Provide the (X, Y) coordinate of the cell's center where the given text is located.  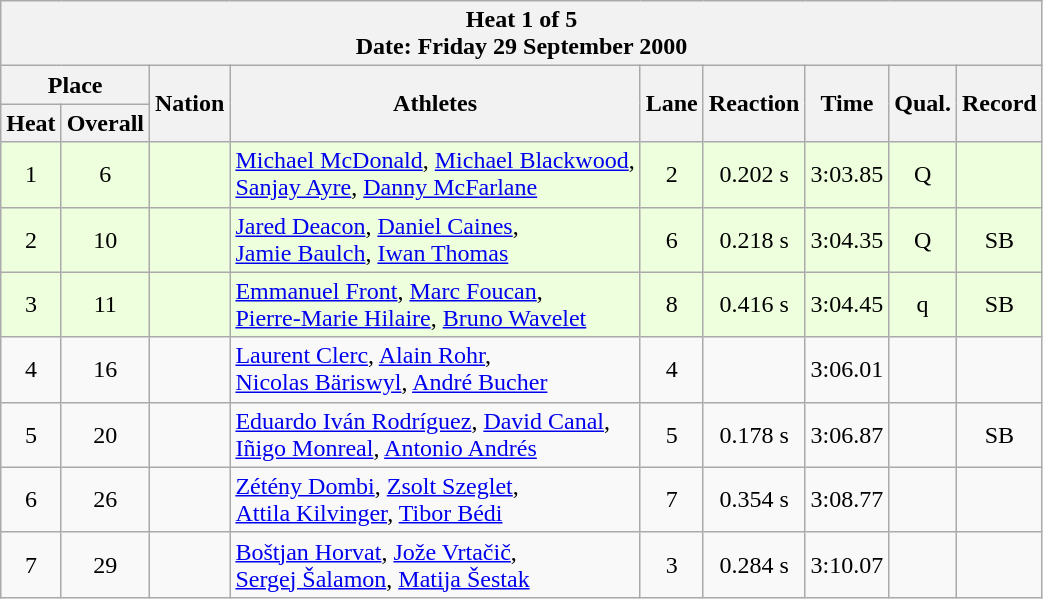
29 (105, 564)
16 (105, 370)
Overall (105, 123)
20 (105, 434)
3:06.87 (847, 434)
0.354 s (754, 500)
Boštjan Horvat, Jože Vrtačič, Sergej Šalamon, Matija Šestak (435, 564)
3:04.35 (847, 240)
Jared Deacon, Daniel Caines, Jamie Baulch, Iwan Thomas (435, 240)
0.284 s (754, 564)
Reaction (754, 104)
Michael McDonald, Michael Blackwood, Sanjay Ayre, Danny McFarlane (435, 174)
1 (31, 174)
26 (105, 500)
0.178 s (754, 434)
Eduardo Iván Rodríguez, David Canal, Iñigo Monreal, Antonio Andrés (435, 434)
3:08.77 (847, 500)
Heat 1 of 5 Date: Friday 29 September 2000 (522, 34)
Qual. (923, 104)
8 (672, 304)
Place (76, 85)
Nation (190, 104)
Athletes (435, 104)
0.416 s (754, 304)
0.218 s (754, 240)
Zétény Dombi, Zsolt Szeglet, Attila Kilvinger, Tibor Bédi (435, 500)
3:10.07 (847, 564)
3:04.45 (847, 304)
11 (105, 304)
q (923, 304)
0.202 s (754, 174)
Heat (31, 123)
3:06.01 (847, 370)
Laurent Clerc, Alain Rohr, Nicolas Bäriswyl, André Bucher (435, 370)
10 (105, 240)
Record (1000, 104)
3:03.85 (847, 174)
Emmanuel Front, Marc Foucan, Pierre-Marie Hilaire, Bruno Wavelet (435, 304)
Lane (672, 104)
Time (847, 104)
